Detect which cell encompasses the target text, then output its (X, Y) center coordinate. 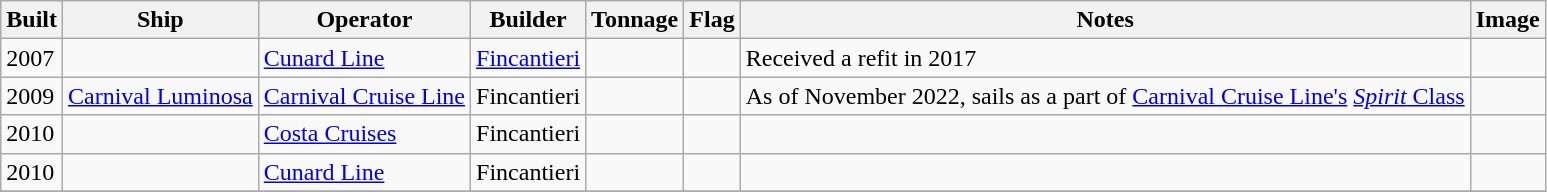
Builder (528, 20)
Tonnage (635, 20)
Carnival Luminosa (161, 96)
2009 (32, 96)
As of November 2022, sails as a part of Carnival Cruise Line's Spirit Class (1105, 96)
Notes (1105, 20)
Image (1508, 20)
Costa Cruises (364, 134)
Ship (161, 20)
Built (32, 20)
Received a refit in 2017 (1105, 58)
Flag (712, 20)
Operator (364, 20)
Carnival Cruise Line (364, 96)
2007 (32, 58)
